Return the (X, Y) coordinate for the center point of the cell that contains the specified text.  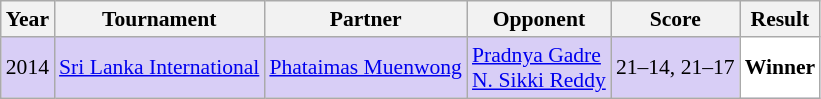
Partner (366, 19)
Result (780, 19)
Opponent (539, 19)
21–14, 21–17 (676, 68)
2014 (28, 68)
Phataimas Muenwong (366, 68)
Score (676, 19)
Winner (780, 68)
Tournament (159, 19)
Sri Lanka International (159, 68)
Pradnya Gadre N. Sikki Reddy (539, 68)
Year (28, 19)
